Capture the cell that displays the provided text and extract its [X, Y] central coordinate. 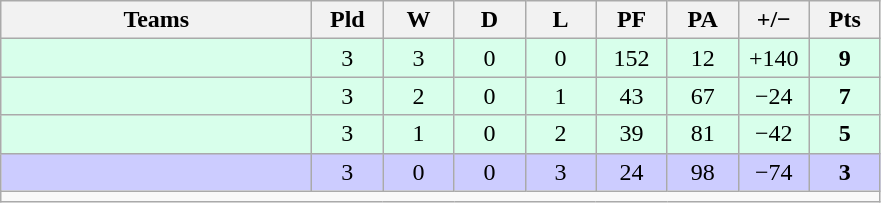
24 [632, 172]
−74 [774, 172]
Pld [348, 20]
−42 [774, 134]
−24 [774, 96]
Teams [156, 20]
9 [844, 58]
D [490, 20]
152 [632, 58]
5 [844, 134]
39 [632, 134]
PA [702, 20]
PF [632, 20]
+/− [774, 20]
W [418, 20]
12 [702, 58]
7 [844, 96]
+140 [774, 58]
98 [702, 172]
L [560, 20]
81 [702, 134]
Pts [844, 20]
67 [702, 96]
43 [632, 96]
